Provide the (x, y) coordinate of the cell's center where the given text is located.  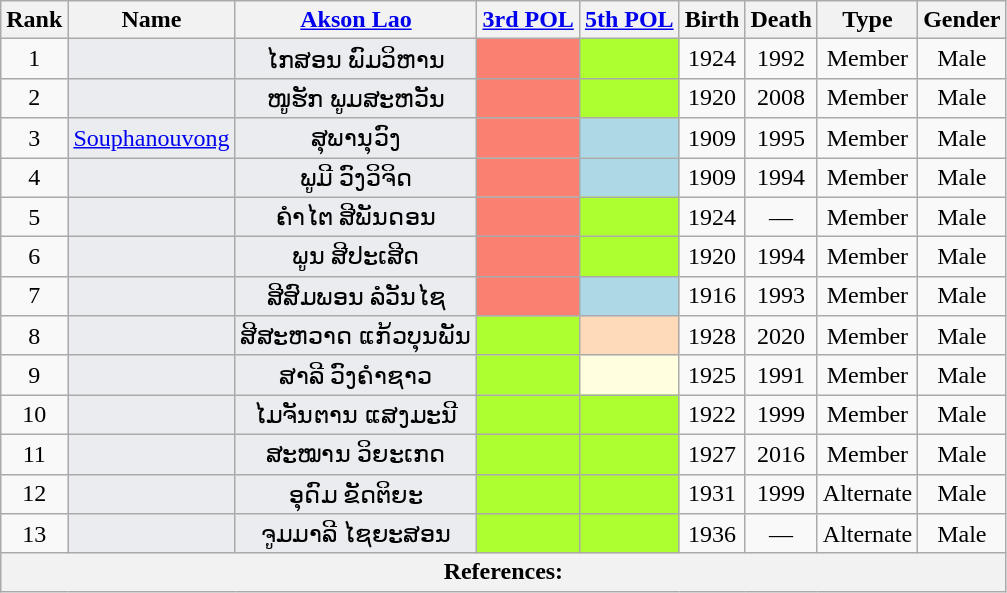
References: (504, 572)
ສຸພານຸວົງ (356, 138)
2008 (781, 98)
9 (34, 375)
1 (34, 59)
2016 (781, 454)
13 (34, 534)
ອຸດົມ ຂັດຕິຍະ (356, 494)
11 (34, 454)
12 (34, 494)
ຄໍາໄຕ ສີພັນດອນ (356, 217)
Type (867, 20)
1991 (781, 375)
1931 (712, 494)
ໄກສອນ ພົມວິຫານ (356, 59)
ຈູມມາລີ ໄຊຍະສອນ (356, 534)
5 (34, 217)
3rd POL (528, 20)
6 (34, 257)
2020 (781, 336)
2 (34, 98)
1993 (781, 296)
ພູນ ສີປະເສີດ (356, 257)
1925 (712, 375)
Death (781, 20)
8 (34, 336)
ສີສົມພອນ ລໍວັນໄຊ (356, 296)
1922 (712, 415)
7 (34, 296)
1992 (781, 59)
Gender (962, 20)
Birth (712, 20)
4 (34, 178)
ພູມີ ວົງວິຈິດ (356, 178)
3 (34, 138)
ສາລີ ວົງຄໍາຊາວ (356, 375)
Souphanouvong (152, 138)
1936 (712, 534)
1995 (781, 138)
Rank (34, 20)
Akson Lao (356, 20)
1927 (712, 454)
5th POL (629, 20)
ສີສະຫວາດ ແກ້ວບຸນພັນ (356, 336)
ໄມຈັນຕານ ແສງມະນີ (356, 415)
Name (152, 20)
ສະໝານ ວິຍະເກດ (356, 454)
1916 (712, 296)
ໜູຮັກ ພູມສະຫວັນ (356, 98)
10 (34, 415)
1928 (712, 336)
